Return [X, Y] of the center of cell containing provided text 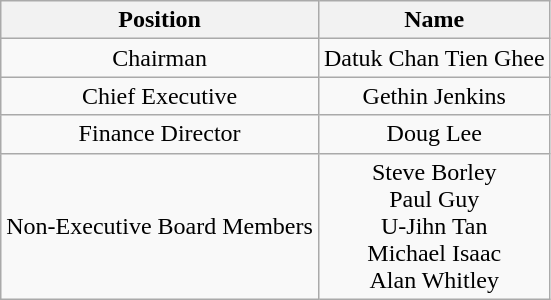
Name [434, 20]
Doug Lee [434, 134]
Non-Executive Board Members [160, 226]
Chairman [160, 58]
Datuk Chan Tien Ghee [434, 58]
Chief Executive [160, 96]
Position [160, 20]
Finance Director [160, 134]
Gethin Jenkins [434, 96]
Steve Borley Paul Guy U-Jihn Tan Michael Isaac Alan Whitley [434, 226]
